Locate the cell with the specified text and output its (x, y) center coordinate. 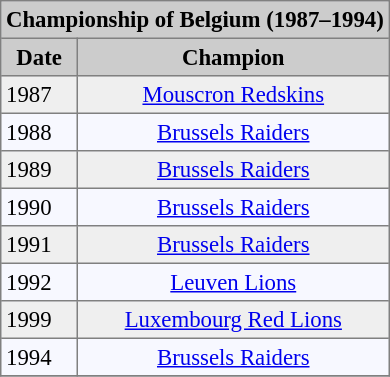
Champion (233, 57)
1990 (40, 207)
Luxembourg Red Lions (233, 320)
1991 (40, 245)
1999 (40, 320)
Championship of Belgium (1987–1994) (195, 20)
1988 (40, 132)
Leuven Lions (233, 282)
1992 (40, 282)
Mouscron Redskins (233, 95)
Date (40, 57)
1994 (40, 357)
1987 (40, 95)
1989 (40, 170)
